Detect which cell encompasses the target text, then output its (x, y) center coordinate. 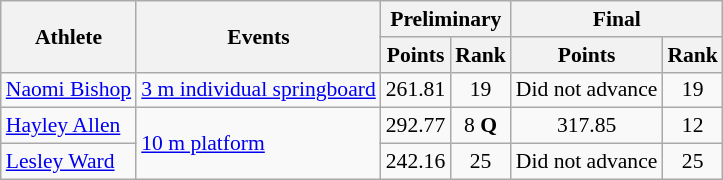
Naomi Bishop (68, 90)
317.85 (587, 126)
242.16 (416, 162)
Final (617, 19)
Athlete (68, 36)
3 m individual springboard (258, 90)
Hayley Allen (68, 126)
12 (692, 126)
8 Q (480, 126)
Lesley Ward (68, 162)
Events (258, 36)
292.77 (416, 126)
10 m platform (258, 144)
Preliminary (446, 19)
261.81 (416, 90)
